Identify which cell holds the provided text, then report its (X, Y) central coordinate. 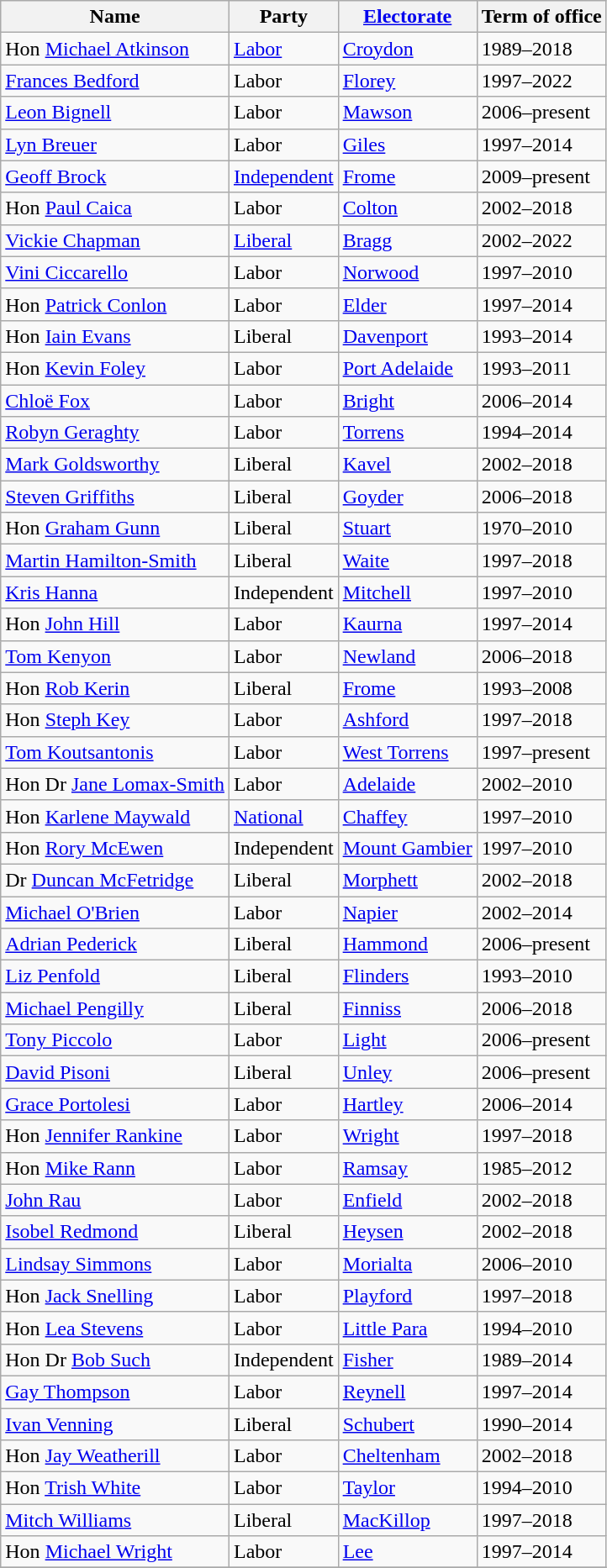
Hon Rory McEwen (115, 848)
Hon Iain Evans (115, 336)
Morialta (407, 1264)
Isobel Redmond (115, 1232)
Port Adelaide (407, 368)
Hon Jay Weatherill (115, 1456)
Hartley (407, 1104)
Cheltenham (407, 1456)
Torrens (407, 433)
Elder (407, 304)
Michael Pengilly (115, 1008)
Little Para (407, 1328)
Stuart (407, 529)
2006–2010 (541, 1264)
Grace Portolesi (115, 1104)
2009–present (541, 176)
2002–2022 (541, 240)
Michael O'Brien (115, 912)
Ramsay (407, 1168)
1989–2018 (541, 49)
1997–present (541, 752)
David Pisoni (115, 1072)
1993–2011 (541, 368)
Hon Steph Key (115, 720)
Colton (407, 208)
Enfield (407, 1200)
Martin Hamilton-Smith (115, 560)
Mitchell (407, 592)
Light (407, 1040)
Napier (407, 912)
Hon Kevin Foley (115, 368)
Bragg (407, 240)
2002–2014 (541, 912)
Ivan Venning (115, 1424)
Tony Piccolo (115, 1040)
Flinders (407, 976)
Wright (407, 1136)
Geoff Brock (115, 176)
Kris Hanna (115, 592)
Hon Michael Atkinson (115, 49)
National (283, 816)
Finniss (407, 1008)
Playford (407, 1296)
1989–2014 (541, 1360)
Hon Dr Bob Such (115, 1360)
Hon Jennifer Rankine (115, 1136)
Mitch Williams (115, 1520)
Hon Karlene Maywald (115, 816)
Hon Trish White (115, 1488)
Vickie Chapman (115, 240)
Lee (407, 1552)
1993–2008 (541, 688)
Vini Ciccarello (115, 272)
Hon Michael Wright (115, 1552)
Goyder (407, 497)
Lindsay Simmons (115, 1264)
Lyn Breuer (115, 145)
Electorate (407, 17)
Tom Kenyon (115, 656)
1993–2010 (541, 976)
Name (115, 17)
2002–2010 (541, 784)
Fisher (407, 1360)
Hon Mike Rann (115, 1168)
Morphett (407, 880)
Chloë Fox (115, 401)
Hon Lea Stevens (115, 1328)
Kavel (407, 465)
1994–2014 (541, 433)
Steven Griffiths (115, 497)
Liz Penfold (115, 976)
Party (283, 17)
Adrian Pederick (115, 944)
Mark Goldsworthy (115, 465)
John Rau (115, 1200)
Tom Koutsantonis (115, 752)
Hon Dr Jane Lomax-Smith (115, 784)
Dr Duncan McFetridge (115, 880)
Norwood (407, 272)
Waite (407, 560)
Davenport (407, 336)
Mawson (407, 113)
MacKillop (407, 1520)
Term of office (541, 17)
Hon Patrick Conlon (115, 304)
Reynell (407, 1392)
Newland (407, 656)
Hon John Hill (115, 624)
Bright (407, 401)
Leon Bignell (115, 113)
Hon Rob Kerin (115, 688)
Hon Jack Snelling (115, 1296)
Mount Gambier (407, 848)
1985–2012 (541, 1168)
Taylor (407, 1488)
Croydon (407, 49)
Gay Thompson (115, 1392)
1997–2022 (541, 81)
Hon Paul Caica (115, 208)
Heysen (407, 1232)
Giles (407, 145)
Schubert (407, 1424)
Chaffey (407, 816)
Florey (407, 81)
1990–2014 (541, 1424)
Unley (407, 1072)
West Torrens (407, 752)
Hammond (407, 944)
Kaurna (407, 624)
Hon Graham Gunn (115, 529)
1993–2014 (541, 336)
Frances Bedford (115, 81)
Ashford (407, 720)
Robyn Geraghty (115, 433)
Adelaide (407, 784)
1970–2010 (541, 529)
